Search for the cell housing the specified text and yield its (x, y) center coordinate. 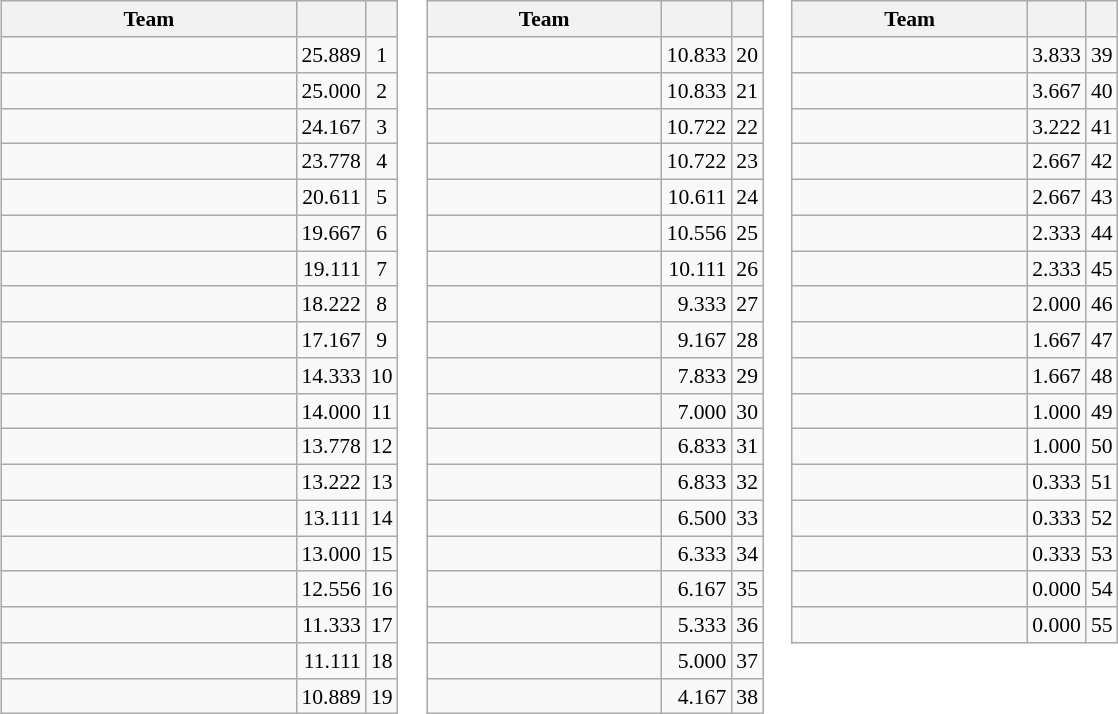
5.000 (696, 661)
3.667 (1056, 91)
11 (382, 411)
14.000 (330, 411)
5 (382, 197)
31 (747, 447)
3 (382, 126)
49 (1102, 411)
9.333 (696, 304)
41 (1102, 126)
6.167 (696, 589)
37 (747, 661)
27 (747, 304)
20 (747, 55)
44 (1102, 233)
13.778 (330, 447)
19 (382, 696)
53 (1102, 554)
15 (382, 554)
25.000 (330, 91)
12 (382, 447)
13 (382, 482)
25 (747, 233)
42 (1102, 162)
21 (747, 91)
34 (747, 554)
23 (747, 162)
19.667 (330, 233)
14.333 (330, 376)
11.333 (330, 625)
38 (747, 696)
10.556 (696, 233)
6 (382, 233)
3.833 (1056, 55)
22 (747, 126)
14 (382, 518)
30 (747, 411)
16 (382, 589)
10 (382, 376)
3.222 (1056, 126)
9 (382, 340)
39 (1102, 55)
25.889 (330, 55)
45 (1102, 269)
10.111 (696, 269)
24 (747, 197)
1 (382, 55)
33 (747, 518)
17.167 (330, 340)
43 (1102, 197)
29 (747, 376)
13.222 (330, 482)
17 (382, 625)
40 (1102, 91)
54 (1102, 589)
2 (382, 91)
6.500 (696, 518)
6.333 (696, 554)
7.833 (696, 376)
10.611 (696, 197)
20.611 (330, 197)
10.889 (330, 696)
2.000 (1056, 304)
35 (747, 589)
48 (1102, 376)
51 (1102, 482)
4.167 (696, 696)
23.778 (330, 162)
19.111 (330, 269)
9.167 (696, 340)
52 (1102, 518)
18 (382, 661)
50 (1102, 447)
24.167 (330, 126)
8 (382, 304)
5.333 (696, 625)
55 (1102, 625)
13.000 (330, 554)
47 (1102, 340)
7 (382, 269)
32 (747, 482)
13.111 (330, 518)
28 (747, 340)
11.111 (330, 661)
12.556 (330, 589)
46 (1102, 304)
36 (747, 625)
26 (747, 269)
18.222 (330, 304)
7.000 (696, 411)
4 (382, 162)
